Provide the (X, Y) coordinate of the cell's center where the given text is located.  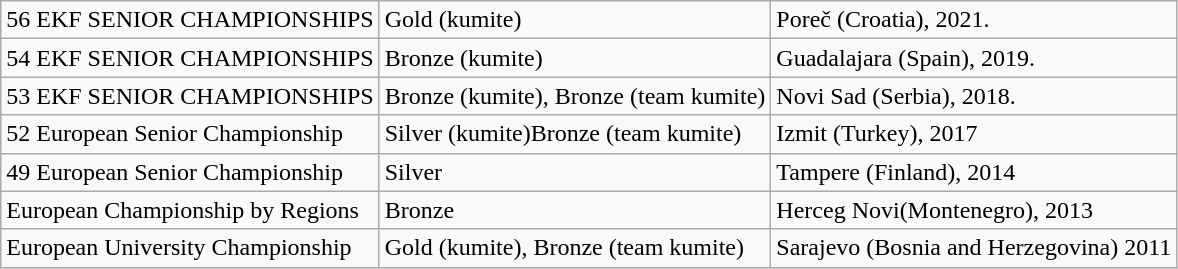
Izmit (Turkey), 2017 (974, 134)
Tampere (Finland), 2014 (974, 172)
Guadalajara (Spain), 2019. (974, 58)
53 EKF SENIOR CHAMPIONSHIPS (190, 96)
Bronze (575, 210)
Poreč (Croatia), 2021. (974, 20)
56 EKF SENIOR CHAMPIONSHIPS (190, 20)
Gold (kumite) (575, 20)
Bronze (kumite) (575, 58)
Bronze (kumite), Bronze (team kumite) (575, 96)
54 EKF SENIOR CHAMPIONSHIPS (190, 58)
Sarajevo (Bosnia and Herzegovina) 2011 (974, 248)
Gold (kumite), Bronze (team kumite) (575, 248)
52 European Senior Championship (190, 134)
Silver (kumite)Bronze (team kumite) (575, 134)
49 European Senior Championship (190, 172)
Novi Sad (Serbia), 2018. (974, 96)
European Championship by Regions (190, 210)
European University Championship (190, 248)
Herceg Novi(Montenegro), 2013 (974, 210)
Silver (575, 172)
